Search for the cell housing the specified text and yield its (X, Y) center coordinate. 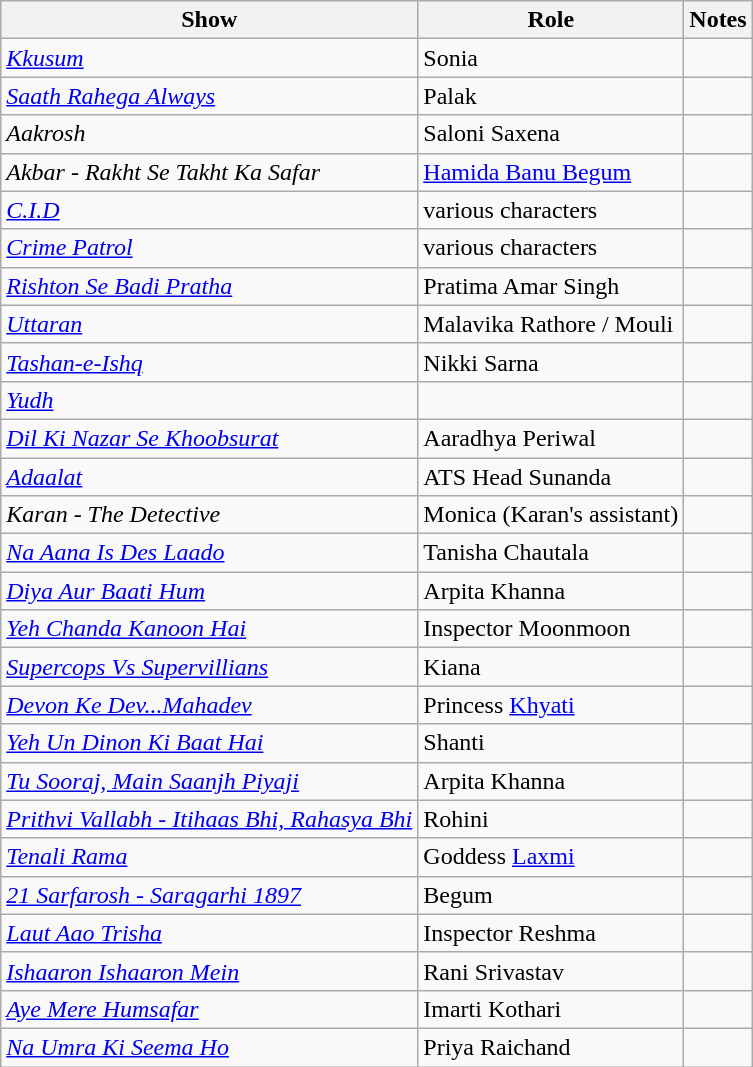
Pratima Amar Singh (551, 286)
Saloni Saxena (551, 134)
Tu Sooraj, Main Saanjh Piyaji (210, 781)
Diya Aur Baati Hum (210, 591)
Laut Aao Trisha (210, 933)
Saath Rahega Always (210, 96)
Yudh (210, 400)
Palak (551, 96)
Devon Ke Dev...Mahadev (210, 705)
Tanisha Chautala (551, 553)
Rishton Se Badi Pratha (210, 286)
Karan - The Detective (210, 515)
Nikki Sarna (551, 362)
Shanti (551, 743)
Notes (718, 20)
Kiana (551, 667)
Aaradhya Periwal (551, 438)
Princess Khyati (551, 705)
Inspector Moonmoon (551, 629)
Supercops Vs Supervillians (210, 667)
Imarti Kothari (551, 1009)
C.I.D (210, 210)
ATS Head Sunanda (551, 477)
Show (210, 20)
Monica (Karan's assistant) (551, 515)
Tashan-e-Ishq (210, 362)
Crime Patrol (210, 248)
Prithvi Vallabh - Itihaas Bhi, Rahasya Bhi (210, 819)
Priya Raichand (551, 1047)
Hamida Banu Begum (551, 172)
Kkusum (210, 58)
Sonia (551, 58)
Na Umra Ki Seema Ho (210, 1047)
Tenali Rama (210, 857)
Adaalat (210, 477)
Ishaaron Ishaaron Mein (210, 971)
Uttaran (210, 324)
21 Sarfarosh - Saragarhi 1897 (210, 895)
Malavika Rathore / Mouli (551, 324)
Dil Ki Nazar Se Khoobsurat (210, 438)
Rohini (551, 819)
Akbar - Rakht Se Takht Ka Safar (210, 172)
Rani Srivastav (551, 971)
Yeh Chanda Kanoon Hai (210, 629)
Begum (551, 895)
Role (551, 20)
Inspector Reshma (551, 933)
Aakrosh (210, 134)
Aye Mere Humsafar (210, 1009)
Na Aana Is Des Laado (210, 553)
Yeh Un Dinon Ki Baat Hai (210, 743)
Goddess Laxmi (551, 857)
